Find where the given text appears and provide that cell's center as (X, Y) coordinate. 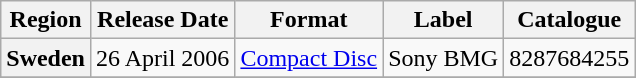
Compact Disc (309, 58)
Release Date (162, 20)
Label (444, 20)
26 April 2006 (162, 58)
Region (46, 20)
8287684255 (570, 58)
Catalogue (570, 20)
Sony BMG (444, 58)
Sweden (46, 58)
Format (309, 20)
